Pinpoint the cell where the given text exists, returning its [X, Y] midpoint coordinate. 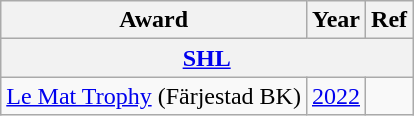
Award [154, 20]
2022 [336, 96]
Le Mat Trophy (Färjestad BK) [154, 96]
Ref [390, 20]
SHL [207, 58]
Year [336, 20]
